From the cell containing the given text, extract its center point as [x, y] coordinate. 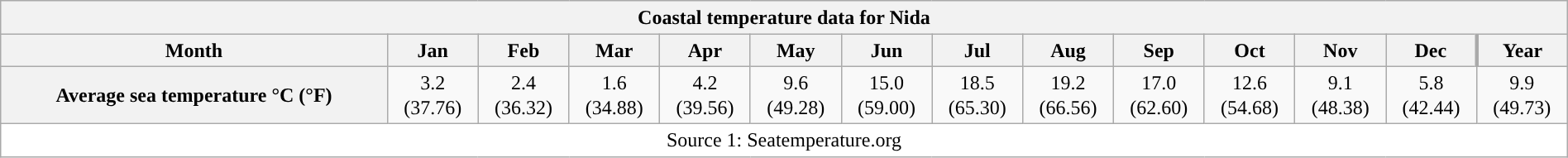
17.0(62.60) [1159, 94]
12.6(54.68) [1250, 94]
5.8(42.44) [1432, 94]
Source 1: Seatemperature.org [784, 140]
Oct [1250, 50]
Aug [1068, 50]
15.0(59.00) [887, 94]
Sep [1159, 50]
4.2(39.56) [705, 94]
Average sea temperature °C (°F) [194, 94]
Month [194, 50]
Coastal temperature data for Nida [784, 17]
Apr [705, 50]
Mar [614, 50]
19.2(66.56) [1068, 94]
9.1(48.38) [1341, 94]
9.9(49.73) [1522, 94]
3.2(37.76) [433, 94]
2.4(36.32) [523, 94]
18.5(65.30) [978, 94]
Feb [523, 50]
Jul [978, 50]
Dec [1432, 50]
1.6(34.88) [614, 94]
Year [1522, 50]
Jan [433, 50]
Jun [887, 50]
9.6(49.28) [796, 94]
May [796, 50]
Nov [1341, 50]
